Return the (x, y) coordinate for the center point of the cell that contains the specified text.  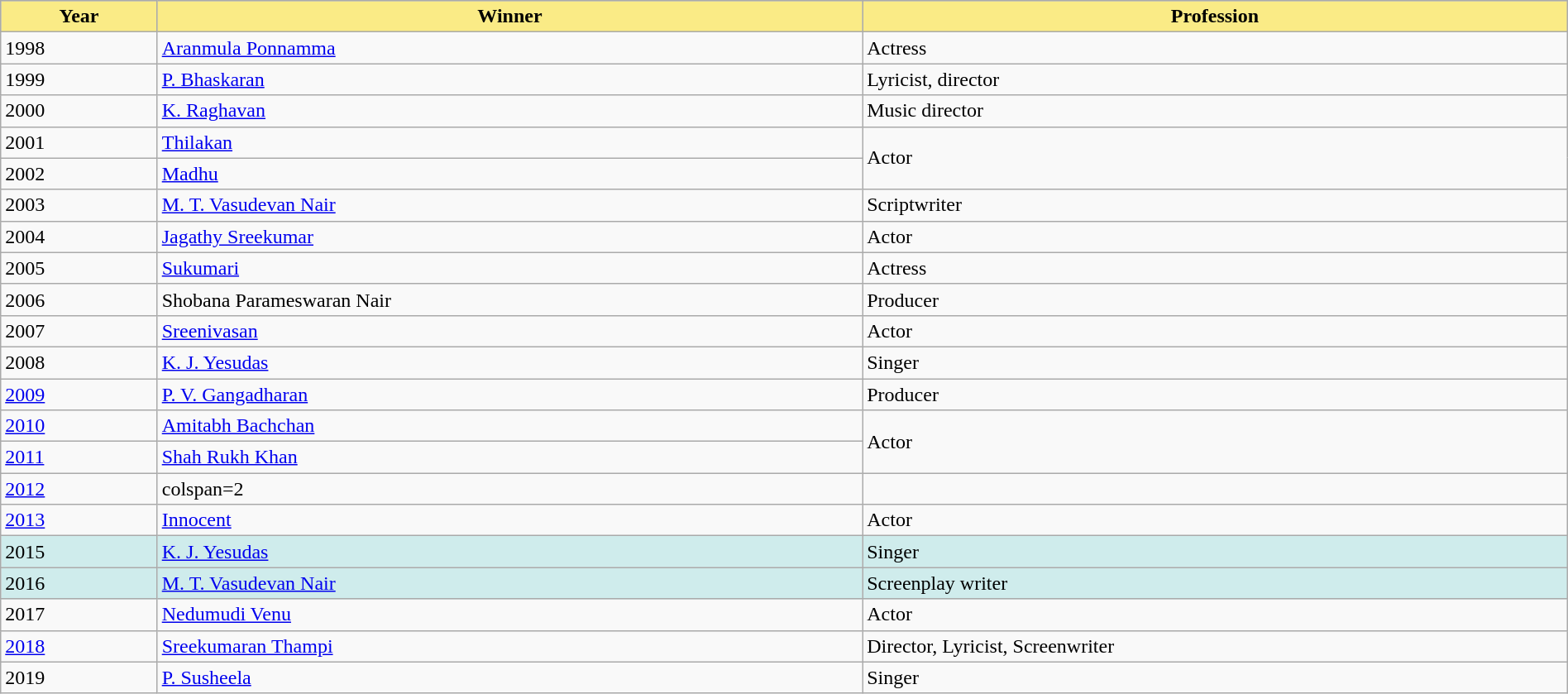
2000 (79, 111)
2012 (79, 489)
2013 (79, 520)
2004 (79, 237)
2015 (79, 552)
2016 (79, 583)
Shobana Parameswaran Nair (509, 299)
Year (79, 17)
1998 (79, 48)
Nedumudi Venu (509, 615)
Lyricist, director (1216, 79)
2006 (79, 299)
2017 (79, 615)
2019 (79, 677)
Director, Lyricist, Screenwriter (1216, 646)
Thilakan (509, 142)
Aranmula Ponnamma (509, 48)
Sreekumaran Thampi (509, 646)
2007 (79, 331)
P. Susheela (509, 677)
2008 (79, 362)
Amitabh Bachchan (509, 426)
2009 (79, 395)
Innocent (509, 520)
Screenplay writer (1216, 583)
1999 (79, 79)
2018 (79, 646)
2003 (79, 205)
2002 (79, 174)
Shah Rukh Khan (509, 457)
Winner (509, 17)
colspan=2 (509, 489)
Jagathy Sreekumar (509, 237)
P. V. Gangadharan (509, 395)
2001 (79, 142)
K. Raghavan (509, 111)
Scriptwriter (1216, 205)
Music director (1216, 111)
2011 (79, 457)
P. Bhaskaran (509, 79)
Sukumari (509, 268)
Profession (1216, 17)
2005 (79, 268)
Sreenivasan (509, 331)
2010 (79, 426)
Madhu (509, 174)
